Identify which cell holds the provided text, then report its (X, Y) central coordinate. 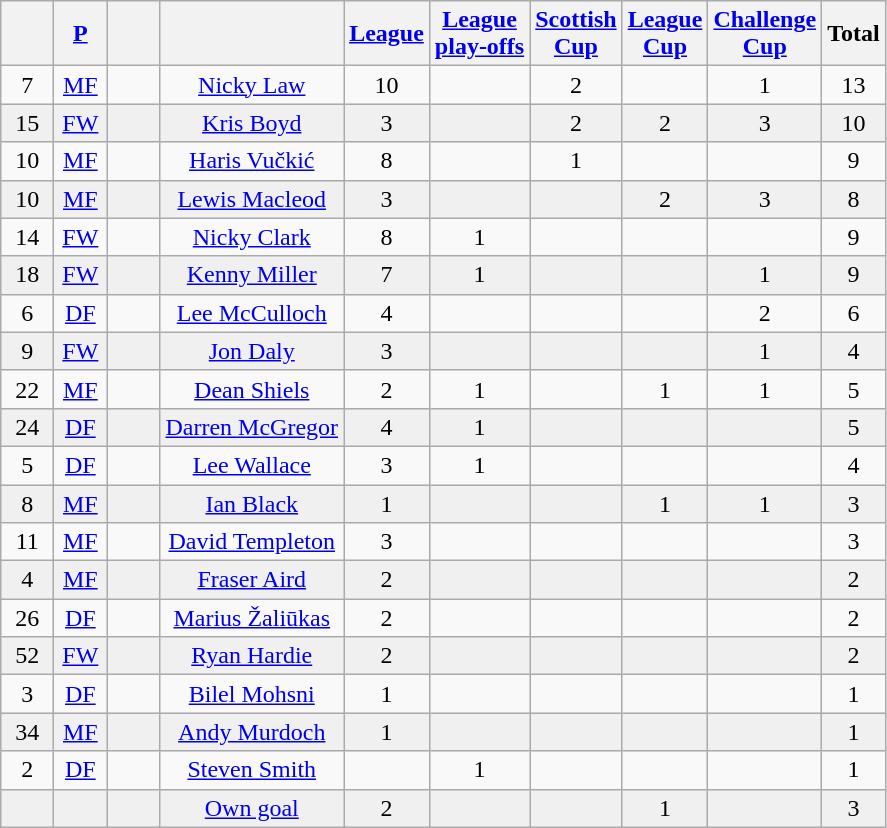
David Templeton (252, 542)
18 (28, 275)
26 (28, 618)
52 (28, 656)
Own goal (252, 808)
Marius Žaliūkas (252, 618)
13 (854, 85)
15 (28, 123)
Bilel Mohsni (252, 694)
LeagueCup (665, 34)
Fraser Aird (252, 580)
Kenny Miller (252, 275)
Total (854, 34)
Kris Boyd (252, 123)
Ian Black (252, 503)
Lee Wallace (252, 465)
34 (28, 732)
ChallengeCup (765, 34)
Jon Daly (252, 351)
24 (28, 427)
Nicky Clark (252, 237)
Andy Murdoch (252, 732)
P (80, 34)
Ryan Hardie (252, 656)
Darren McGregor (252, 427)
ScottishCup (576, 34)
Lewis Macleod (252, 199)
Dean Shiels (252, 389)
Lee McCulloch (252, 313)
League (387, 34)
Steven Smith (252, 770)
22 (28, 389)
Nicky Law (252, 85)
Leagueplay-offs (479, 34)
14 (28, 237)
Haris Vučkić (252, 161)
11 (28, 542)
